Detect which cell encompasses the target text, then output its (X, Y) center coordinate. 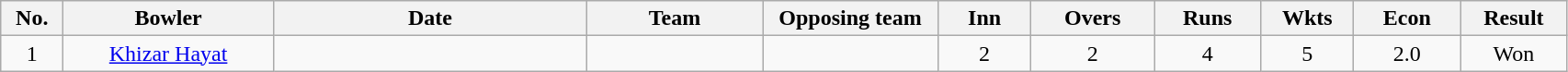
4 (1208, 54)
5 (1307, 54)
Runs (1208, 18)
Team (675, 18)
Inn (985, 18)
No. (32, 18)
Bowler (169, 18)
2.0 (1407, 54)
Econ (1407, 18)
Date (430, 18)
Khizar Hayat (169, 54)
Won (1514, 54)
Overs (1093, 18)
Wkts (1307, 18)
Result (1514, 18)
Opposing team (851, 18)
1 (32, 54)
